For the text-containing cell, return its midpoint in (X, Y) coordinate format. 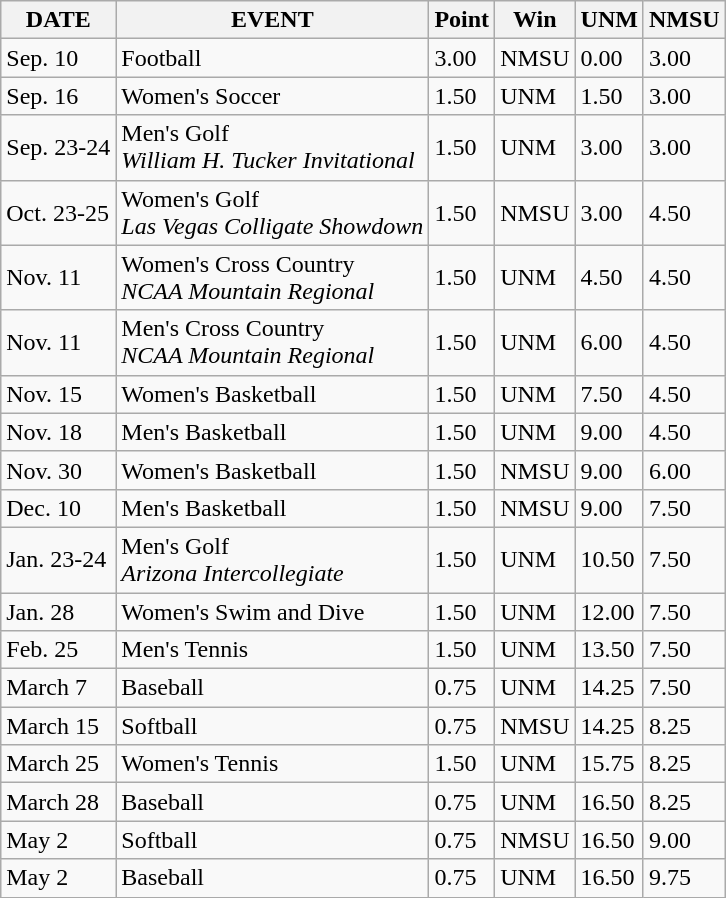
13.50 (609, 650)
March 28 (58, 802)
Football (272, 58)
Men's GolfWilliam H. Tucker Invitational (272, 148)
Nov. 30 (58, 470)
Women's Cross CountryNCAA Mountain Regional (272, 278)
10.50 (609, 560)
Women's Swim and Dive (272, 611)
Nov. 18 (58, 432)
Sep. 23-24 (58, 148)
Women's GolfLas Vegas Colligate Showdown (272, 212)
12.00 (609, 611)
March 15 (58, 726)
March 25 (58, 764)
Feb. 25 (58, 650)
EVENT (272, 20)
Sep. 10 (58, 58)
Men's Tennis (272, 650)
15.75 (609, 764)
March 7 (58, 688)
Win (535, 20)
DATE (58, 20)
Men's GolfArizona Intercollegiate (272, 560)
Men's Cross CountryNCAA Mountain Regional (272, 342)
Jan. 28 (58, 611)
Jan. 23-24 (58, 560)
Point (462, 20)
Women's Soccer (272, 96)
9.75 (684, 878)
0.00 (609, 58)
Dec. 10 (58, 508)
Oct. 23-25 (58, 212)
Women's Tennis (272, 764)
Sep. 16 (58, 96)
Nov. 15 (58, 394)
